From the cell containing the given text, extract its center point as (X, Y) coordinate. 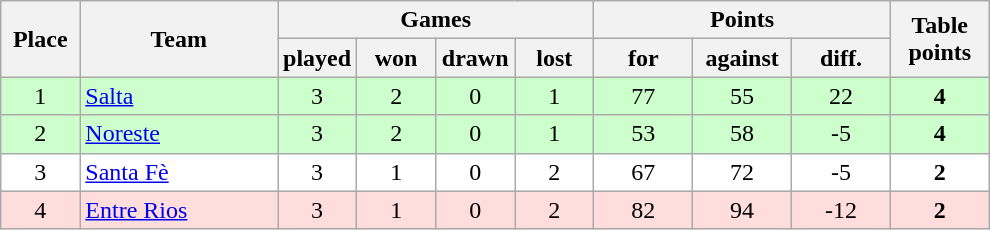
58 (742, 134)
drawn (476, 58)
94 (742, 210)
22 (842, 96)
lost (554, 58)
against (742, 58)
72 (742, 172)
67 (644, 172)
-12 (842, 210)
Salta (179, 96)
82 (644, 210)
for (644, 58)
Team (179, 39)
Noreste (179, 134)
77 (644, 96)
played (318, 58)
diff. (842, 58)
Points (742, 20)
53 (644, 134)
Tablepoints (940, 39)
Entre Rios (179, 210)
Games (436, 20)
Place (40, 39)
won (396, 58)
55 (742, 96)
Santa Fè (179, 172)
